Determine the (x, y) coordinate at the center of the cell enclosing the given text.  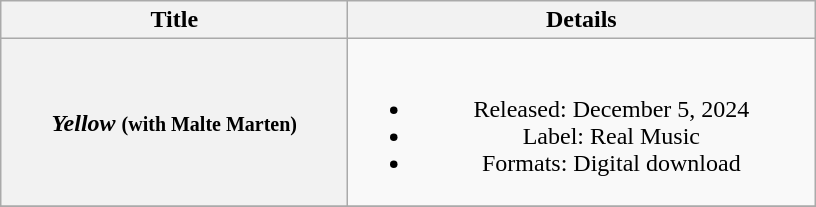
Yellow (with Malte Marten) (174, 122)
Details (582, 20)
Title (174, 20)
Released: December 5, 2024Label: Real MusicFormats: Digital download (582, 122)
